Capture the cell that displays the provided text and extract its (x, y) central coordinate. 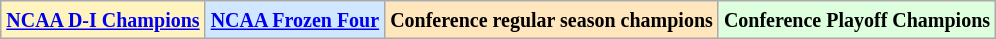
Conference Playoff Champions (856, 20)
Conference regular season champions (552, 20)
NCAA D-I Champions (103, 20)
NCAA Frozen Four (295, 20)
